Identify which cell holds the provided text, then report its (X, Y) central coordinate. 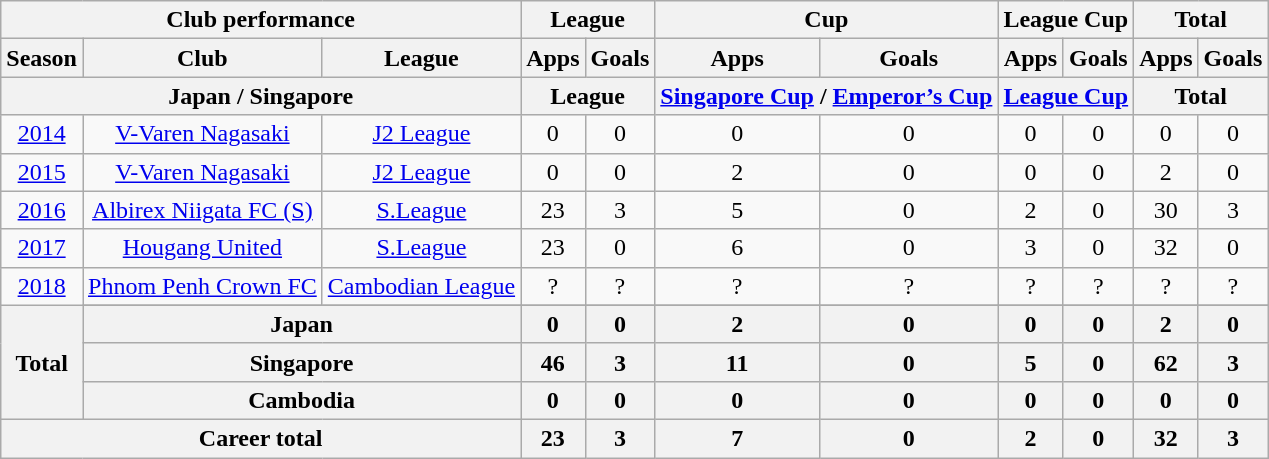
Cambodia (301, 400)
Cambodian League (421, 286)
6 (738, 248)
62 (1166, 362)
7 (738, 438)
Career total (261, 438)
11 (738, 362)
Club (202, 58)
2018 (42, 286)
Cup (826, 20)
2014 (42, 134)
30 (1166, 210)
2016 (42, 210)
46 (553, 362)
Season (42, 58)
2015 (42, 172)
Japan (301, 324)
Club performance (261, 20)
Hougang United (202, 248)
Singapore (301, 362)
2017 (42, 248)
Albirex Niigata FC (S) (202, 210)
Singapore Cup / Emperor’s Cup (826, 96)
Phnom Penh Crown FC (202, 286)
Japan / Singapore (261, 96)
